Search for the cell housing the specified text and yield its (X, Y) center coordinate. 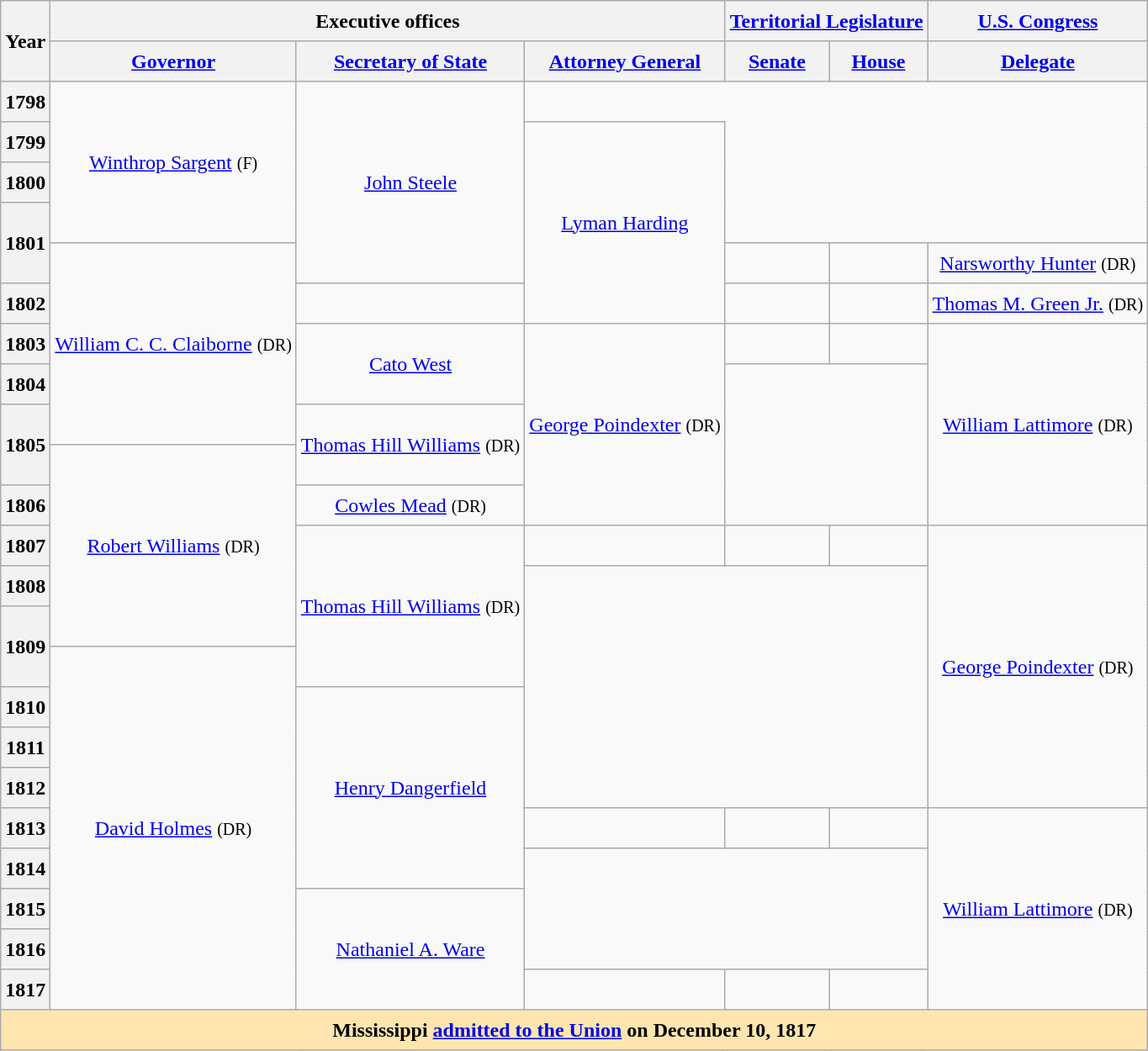
1799 (25, 142)
1802 (25, 304)
1804 (25, 384)
Cato West (410, 364)
David Holmes (DR) (173, 828)
Cowles Mead (DR) (410, 505)
1812 (25, 788)
Secretary of State (410, 61)
1801 (25, 243)
1813 (25, 828)
Narsworthy Hunter (DR) (1038, 263)
1815 (25, 909)
Henry Dangerfield (410, 788)
Nathaniel A. Ware (410, 949)
1803 (25, 344)
1811 (25, 747)
Lyman Harding (625, 223)
Executive offices (388, 21)
1800 (25, 182)
Year (25, 41)
1814 (25, 869)
1809 (25, 647)
1798 (25, 102)
William C. C. Claiborne (DR) (173, 344)
Winthrop Sargent (F) (173, 162)
Governor (173, 61)
U.S. Congress (1038, 21)
1816 (25, 949)
Territorial Legislature (826, 21)
John Steele (410, 182)
1808 (25, 586)
1807 (25, 546)
House (878, 61)
Thomas M. Green Jr. (DR) (1038, 304)
Mississippi admitted to the Union on December 10, 1817 (574, 1030)
Robert Williams (DR) (173, 546)
1810 (25, 707)
Senate (777, 61)
1806 (25, 505)
Attorney General (625, 61)
1817 (25, 990)
1805 (25, 445)
Delegate (1038, 61)
